Determine the [X, Y] coordinate at the center of the cell enclosing the given text.  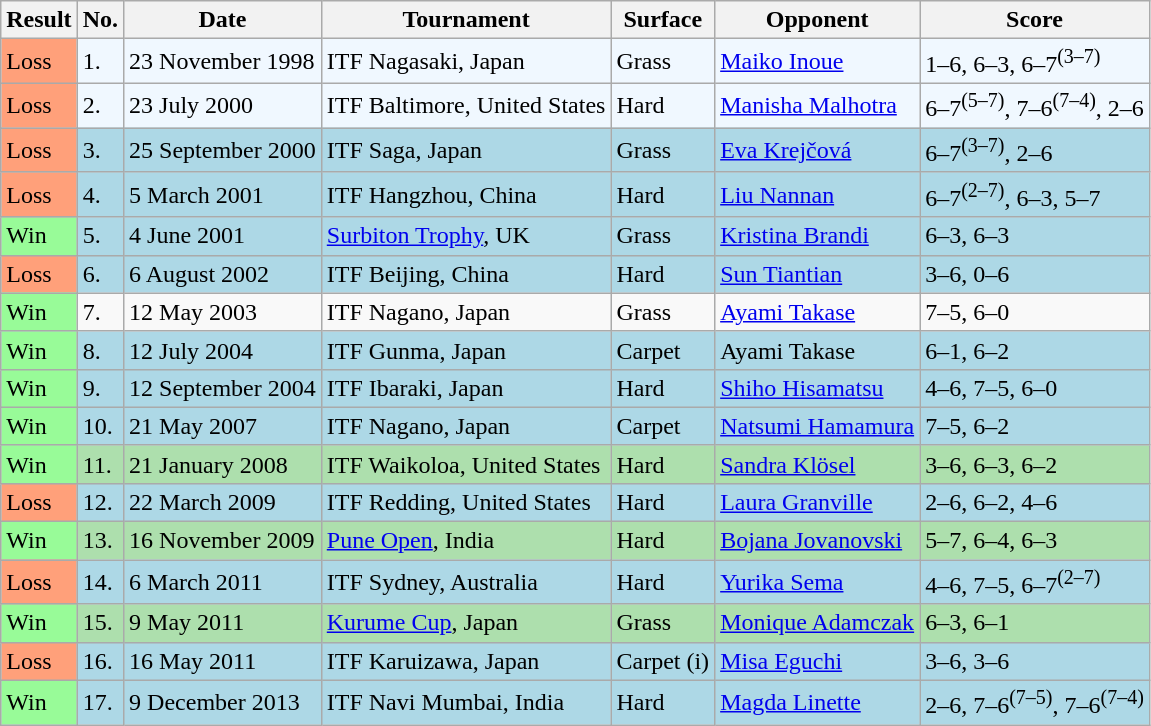
Pune Open, India [466, 541]
22 March 2009 [223, 502]
Date [223, 20]
16 May 2011 [223, 661]
1. [100, 62]
Misa Eguchi [818, 661]
Sun Tiantian [818, 274]
4. [100, 194]
16 November 2009 [223, 541]
Carpet (i) [663, 661]
Manisha Malhotra [818, 106]
Shiho Hisamatsu [818, 388]
4–6, 7–5, 6–7(2–7) [1035, 582]
Maiko Inoue [818, 62]
3–6, 0–6 [1035, 274]
ITF Sydney, Australia [466, 582]
15. [100, 623]
17. [100, 702]
12. [100, 502]
12 July 2004 [223, 350]
10. [100, 426]
ITF Waikoloa, United States [466, 464]
2. [100, 106]
Liu Nannan [818, 194]
16. [100, 661]
Score [1035, 20]
5–7, 6–4, 6–3 [1035, 541]
6–1, 6–2 [1035, 350]
25 September 2000 [223, 150]
9 May 2011 [223, 623]
8. [100, 350]
ITF Nagasaki, Japan [466, 62]
2–6, 6–2, 4–6 [1035, 502]
13. [100, 541]
14. [100, 582]
Tournament [466, 20]
Eva Krejčová [818, 150]
9 December 2013 [223, 702]
6–3, 6–1 [1035, 623]
Yurika Sema [818, 582]
9. [100, 388]
7. [100, 312]
6–7(5–7), 7–6(7–4), 2–6 [1035, 106]
ITF Saga, Japan [466, 150]
6–7(3–7), 2–6 [1035, 150]
6–3, 6–3 [1035, 236]
ITF Navi Mumbai, India [466, 702]
ITF Hangzhou, China [466, 194]
21 January 2008 [223, 464]
Kurume Cup, Japan [466, 623]
Natsumi Hamamura [818, 426]
Bojana Jovanovski [818, 541]
Opponent [818, 20]
1–6, 6–3, 6–7(3–7) [1035, 62]
ITF Karuizawa, Japan [466, 661]
ITF Ibaraki, Japan [466, 388]
23 July 2000 [223, 106]
Monique Adamczak [818, 623]
4 June 2001 [223, 236]
ITF Redding, United States [466, 502]
7–5, 6–0 [1035, 312]
21 May 2007 [223, 426]
12 May 2003 [223, 312]
3–6, 3–6 [1035, 661]
11. [100, 464]
Magda Linette [818, 702]
5 March 2001 [223, 194]
5. [100, 236]
2–6, 7–6(7–5), 7–6(7–4) [1035, 702]
Sandra Klösel [818, 464]
23 November 1998 [223, 62]
6–7(2–7), 6–3, 5–7 [1035, 194]
12 September 2004 [223, 388]
6. [100, 274]
No. [100, 20]
7–5, 6–2 [1035, 426]
ITF Gunma, Japan [466, 350]
Kristina Brandi [818, 236]
Laura Granville [818, 502]
3–6, 6–3, 6–2 [1035, 464]
Surface [663, 20]
6 August 2002 [223, 274]
3. [100, 150]
6 March 2011 [223, 582]
Surbiton Trophy, UK [466, 236]
Result [39, 20]
4–6, 7–5, 6–0 [1035, 388]
ITF Baltimore, United States [466, 106]
ITF Beijing, China [466, 274]
